Return (x, y) of the center of cell containing provided text 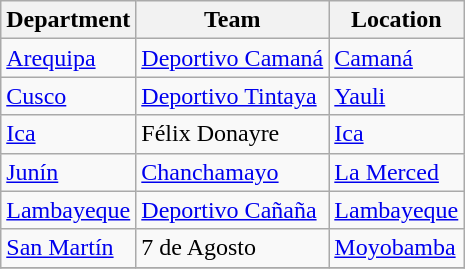
Cusco (68, 96)
Department (68, 20)
Deportivo Camaná (232, 58)
San Martín (68, 248)
Location (396, 20)
Deportivo Tintaya (232, 96)
Yauli (396, 96)
Félix Donayre (232, 134)
Deportivo Cañaña (232, 210)
Chanchamayo (232, 172)
7 de Agosto (232, 248)
Camaná (396, 58)
Moyobamba (396, 248)
Arequipa (68, 58)
La Merced (396, 172)
Team (232, 20)
Junín (68, 172)
